Return the (X, Y) coordinate for the center point of the cell that contains the specified text.  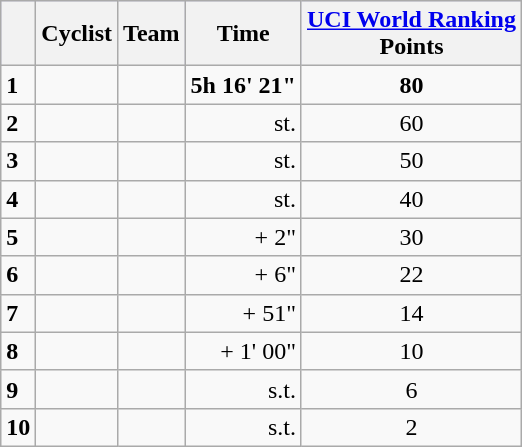
Time (243, 34)
Cyclist (77, 34)
3 (18, 161)
+ 51" (243, 313)
9 (18, 389)
+ 2" (243, 237)
1 (18, 85)
4 (18, 199)
UCI World RankingPoints (411, 34)
14 (411, 313)
8 (18, 351)
22 (411, 275)
7 (18, 313)
+ 1' 00" (243, 351)
5h 16' 21" (243, 85)
30 (411, 237)
50 (411, 161)
5 (18, 237)
+ 6" (243, 275)
80 (411, 85)
Team (152, 34)
60 (411, 123)
40 (411, 199)
